Scan for the cell matching the given text and deliver its [x, y] coordinate at center. 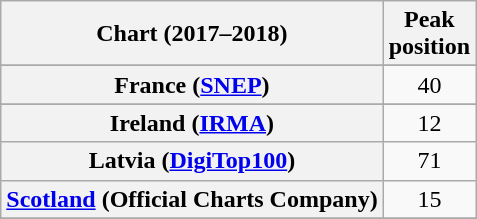
Scotland (Official Charts Company) [192, 199]
71 [429, 161]
40 [429, 85]
France (SNEP) [192, 85]
15 [429, 199]
Ireland (IRMA) [192, 123]
Latvia (DigiTop100) [192, 161]
12 [429, 123]
Chart (2017–2018) [192, 34]
Peakposition [429, 34]
